Scan for the cell matching the given text and deliver its [X, Y] coordinate at center. 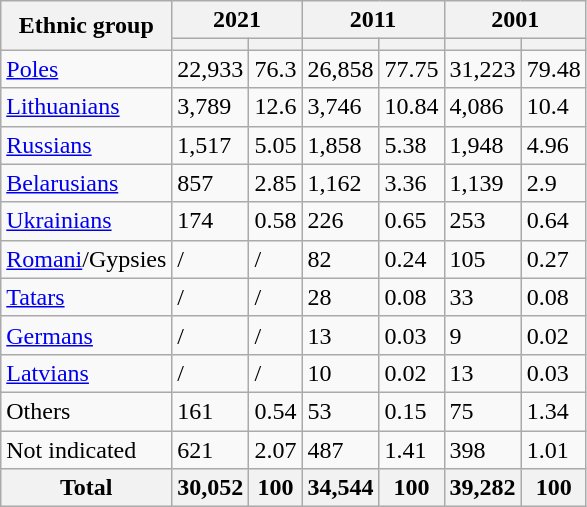
12.6 [276, 107]
Germans [86, 335]
Russians [86, 145]
Poles [86, 69]
5.05 [276, 145]
4,086 [482, 107]
253 [482, 221]
1,139 [482, 183]
0.58 [276, 221]
Ethnic group [86, 26]
161 [210, 411]
Tatars [86, 297]
1.41 [412, 449]
1,162 [340, 183]
9 [482, 335]
30,052 [210, 488]
2.9 [554, 183]
2.07 [276, 449]
1,517 [210, 145]
Latvians [86, 373]
77.75 [412, 69]
39,282 [482, 488]
75 [482, 411]
1,858 [340, 145]
79.48 [554, 69]
2.85 [276, 183]
3,746 [340, 107]
0.65 [412, 221]
0.27 [554, 259]
Not indicated [86, 449]
0.15 [412, 411]
4.96 [554, 145]
0.54 [276, 411]
10 [340, 373]
226 [340, 221]
621 [210, 449]
Romani/Gypsies [86, 259]
857 [210, 183]
0.24 [412, 259]
105 [482, 259]
31,223 [482, 69]
0.64 [554, 221]
33 [482, 297]
5.38 [412, 145]
Total [86, 488]
22,933 [210, 69]
1.34 [554, 411]
487 [340, 449]
2011 [373, 20]
Ukrainians [86, 221]
28 [340, 297]
10.84 [412, 107]
82 [340, 259]
76.3 [276, 69]
53 [340, 411]
1,948 [482, 145]
Others [86, 411]
3,789 [210, 107]
10.4 [554, 107]
34,544 [340, 488]
398 [482, 449]
1.01 [554, 449]
2021 [237, 20]
3.36 [412, 183]
Lithuanians [86, 107]
174 [210, 221]
2001 [515, 20]
Belarusians [86, 183]
26,858 [340, 69]
